Capture the cell that displays the provided text and extract its [x, y] central coordinate. 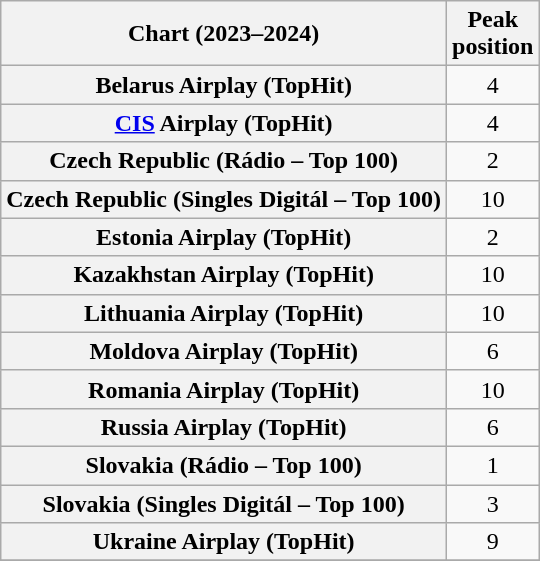
Czech Republic (Rádio – Top 100) [224, 161]
1 [493, 465]
Russia Airplay (TopHit) [224, 427]
Peakposition [493, 34]
Czech Republic (Singles Digitál – Top 100) [224, 199]
Slovakia (Singles Digitál – Top 100) [224, 503]
Kazakhstan Airplay (TopHit) [224, 275]
9 [493, 542]
Chart (2023–2024) [224, 34]
CIS Airplay (TopHit) [224, 123]
Estonia Airplay (TopHit) [224, 237]
Moldova Airplay (TopHit) [224, 351]
3 [493, 503]
Lithuania Airplay (TopHit) [224, 313]
Belarus Airplay (TopHit) [224, 85]
Ukraine Airplay (TopHit) [224, 542]
Romania Airplay (TopHit) [224, 389]
Slovakia (Rádio – Top 100) [224, 465]
